Output the [x, y] coordinate of the center of the cell containing the given text.  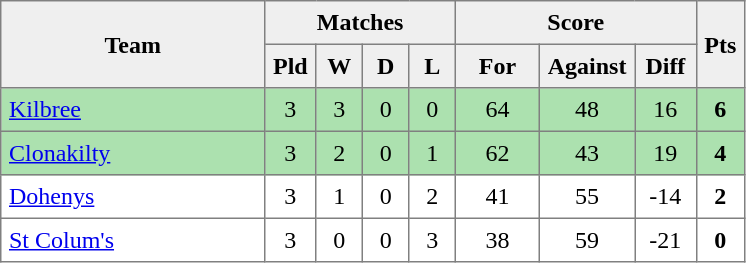
St Colum's [133, 240]
Score [576, 23]
Clonakilty [133, 153]
For [497, 66]
Pld [290, 66]
19 [666, 153]
Against [586, 66]
Kilbree [133, 110]
59 [586, 240]
Pts [720, 44]
48 [586, 110]
43 [586, 153]
Matches [360, 23]
Diff [666, 66]
-14 [666, 197]
38 [497, 240]
4 [720, 153]
W [339, 66]
Dohenys [133, 197]
55 [586, 197]
D [385, 66]
Team [133, 44]
-21 [666, 240]
16 [666, 110]
41 [497, 197]
62 [497, 153]
L [432, 66]
64 [497, 110]
6 [720, 110]
